Return the [x, y] coordinate for the center point of the cell that contains the specified text.  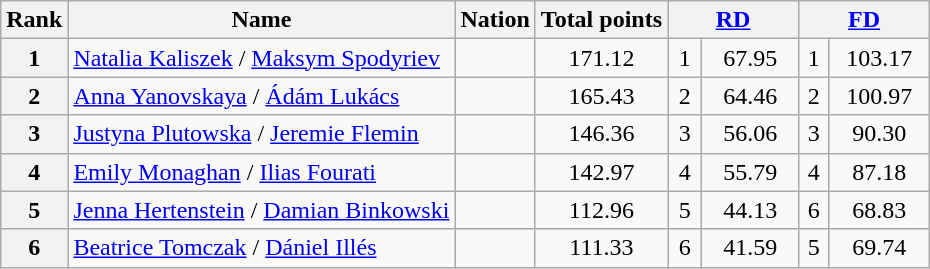
146.36 [601, 134]
111.33 [601, 248]
FD [864, 20]
90.30 [880, 134]
44.13 [750, 210]
171.12 [601, 58]
Rank [34, 20]
64.46 [750, 96]
Nation [495, 20]
112.96 [601, 210]
Justyna Plutowska / Jeremie Flemin [262, 134]
41.59 [750, 248]
RD [734, 20]
55.79 [750, 172]
165.43 [601, 96]
100.97 [880, 96]
67.95 [750, 58]
Jenna Hertenstein / Damian Binkowski [262, 210]
69.74 [880, 248]
Total points [601, 20]
142.97 [601, 172]
87.18 [880, 172]
Natalia Kaliszek / Maksym Spodyriev [262, 58]
68.83 [880, 210]
Emily Monaghan / Ilias Fourati [262, 172]
Beatrice Tomczak / Dániel Illés [262, 248]
Anna Yanovskaya / Ádám Lukács [262, 96]
103.17 [880, 58]
56.06 [750, 134]
Name [262, 20]
